Return the (X, Y) coordinate for the center point of the cell that contains the specified text.  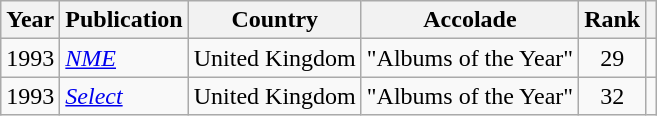
32 (612, 96)
29 (612, 58)
Publication (124, 20)
Country (274, 20)
Select (124, 96)
Accolade (470, 20)
NME (124, 58)
Rank (612, 20)
Year (30, 20)
